Extract the [X, Y] coordinate from the center of the cell holding the provided text.  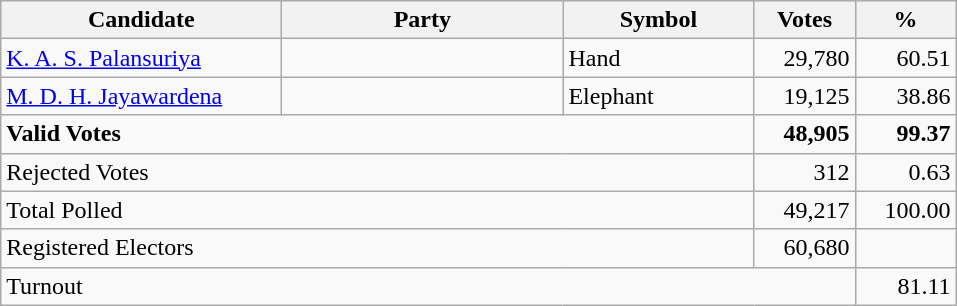
M. D. H. Jayawardena [142, 96]
% [906, 20]
48,905 [804, 134]
Symbol [658, 20]
0.63 [906, 172]
Rejected Votes [378, 172]
Turnout [428, 286]
Votes [804, 20]
K. A. S. Palansuriya [142, 58]
99.37 [906, 134]
49,217 [804, 210]
Registered Electors [378, 248]
Candidate [142, 20]
38.86 [906, 96]
100.00 [906, 210]
Total Polled [378, 210]
Valid Votes [378, 134]
81.11 [906, 286]
Hand [658, 58]
19,125 [804, 96]
29,780 [804, 58]
Elephant [658, 96]
60,680 [804, 248]
Party [422, 20]
60.51 [906, 58]
312 [804, 172]
